Capture the cell that displays the provided text and extract its [x, y] central coordinate. 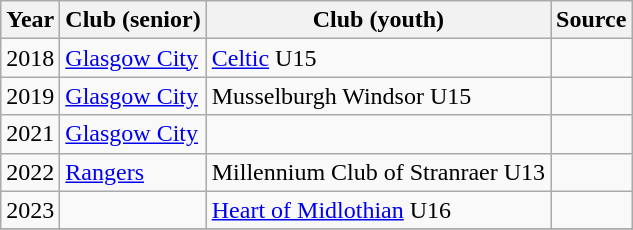
Club (youth) [378, 20]
Source [592, 20]
2018 [30, 58]
2019 [30, 96]
Heart of Midlothian U16 [378, 210]
2021 [30, 134]
Millennium Club of Stranraer U13 [378, 172]
Year [30, 20]
Club (senior) [133, 20]
Celtic U15 [378, 58]
2023 [30, 210]
Rangers [133, 172]
2022 [30, 172]
Musselburgh Windsor U15 [378, 96]
